Find where the given text appears and provide that cell's center as (X, Y) coordinate. 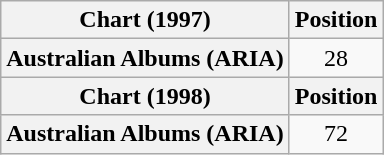
72 (336, 134)
Chart (1998) (145, 96)
Chart (1997) (145, 20)
28 (336, 58)
